Return the [X, Y] coordinate for the center point of the cell that contains the specified text.  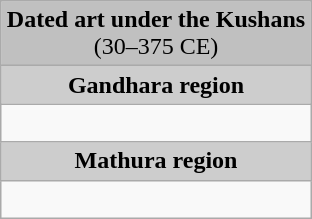
Dated art under the Kushans(30–375 CE) [156, 34]
Gandhara region [156, 85]
Mathura region [156, 161]
